Search for the cell housing the specified text and yield its (x, y) center coordinate. 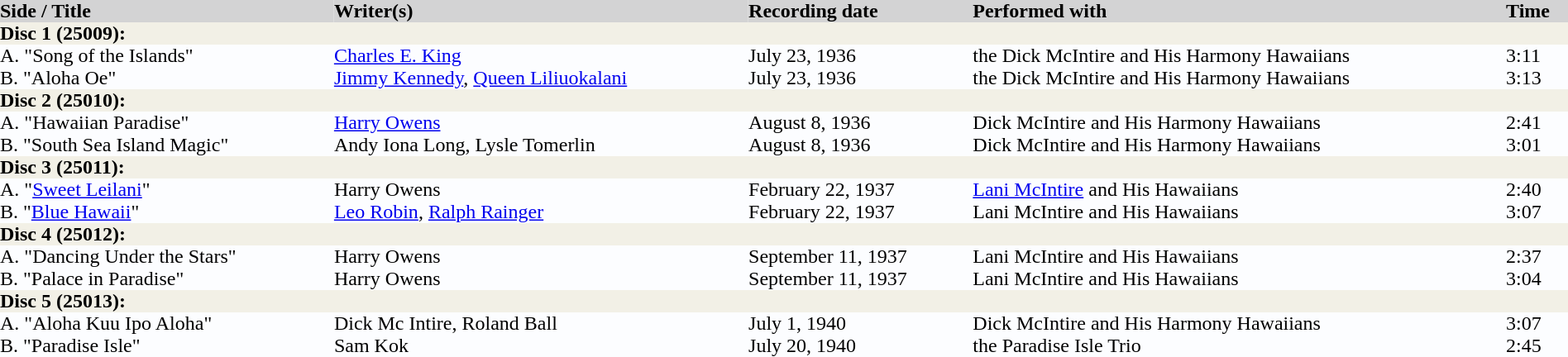
3:04 (1537, 279)
A. "Song of the Islands" (167, 56)
July 1, 1940 (860, 324)
Charles E. King (541, 56)
2:37 (1537, 256)
Dick Mc Intire, Roland Ball (541, 324)
3:01 (1537, 145)
Performed with (1239, 12)
Disc 3 (25011): (784, 167)
B. "Blue Hawaii" (167, 212)
A. "Sweet Leilani" (167, 190)
B. "South Sea Island Magic" (167, 145)
2:40 (1537, 190)
3:11 (1537, 56)
A. "Hawaiian Paradise" (167, 122)
Disc 5 (25013): (784, 301)
B. "Aloha Oe" (167, 78)
Writer(s) (541, 12)
Disc 1 (25009): (784, 33)
A. "Dancing Under the Stars" (167, 256)
Disc 4 (25012): (784, 235)
3:13 (1537, 78)
A. "Aloha Kuu Ipo Aloha" (167, 324)
Jimmy Kennedy, Queen Liliuokalani (541, 78)
2:41 (1537, 122)
Recording date (860, 12)
Side / Title (167, 12)
July 20, 1940 (860, 345)
Andy Iona Long, Lysle Tomerlin (541, 145)
Sam Kok (541, 345)
the Paradise Isle Trio (1239, 345)
B. "Palace in Paradise" (167, 279)
Leo Robin, Ralph Rainger (541, 212)
B. "Paradise Isle" (167, 345)
Disc 2 (25010): (784, 101)
Time (1537, 12)
2:45 (1537, 345)
